Identify which cell holds the provided text, then report its [x, y] central coordinate. 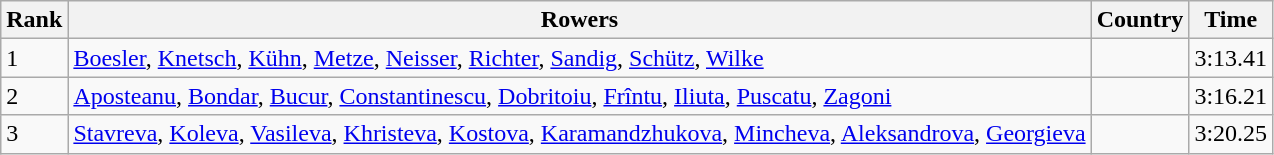
3:13.41 [1231, 58]
3 [34, 134]
Aposteanu, Bondar, Bucur, Constantinescu, Dobritoiu, Frîntu, Iliuta, Puscatu, Zagoni [580, 96]
3:16.21 [1231, 96]
Rank [34, 20]
3:20.25 [1231, 134]
Rowers [580, 20]
1 [34, 58]
Stavreva, Koleva, Vasileva, Khristeva, Kostova, Karamandzhukova, Mincheva, Aleksandrova, Georgieva [580, 134]
Time [1231, 20]
Country [1140, 20]
Boesler, Knetsch, Kühn, Metze, Neisser, Richter, Sandig, Schütz, Wilke [580, 58]
2 [34, 96]
